Return the [X, Y] coordinate for the center point of the cell that contains the specified text.  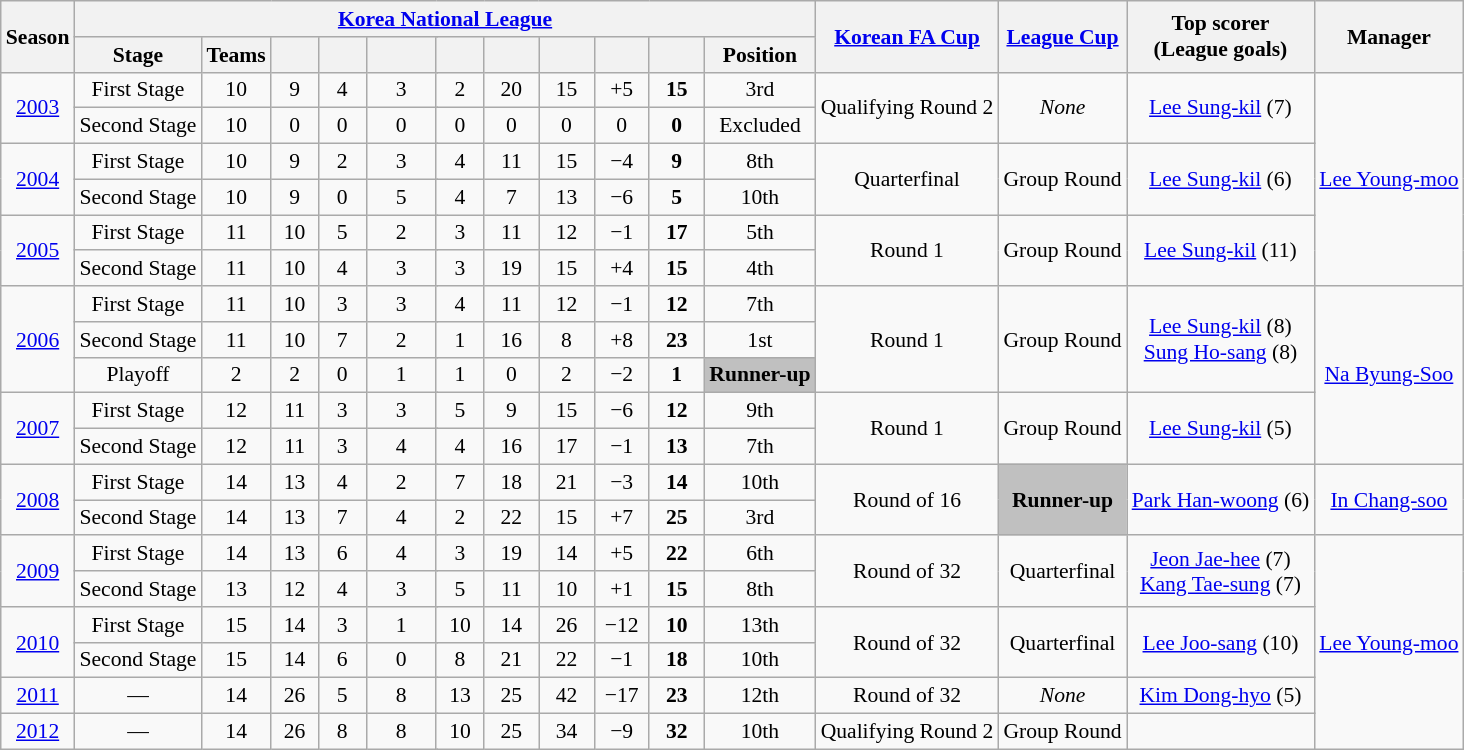
Lee Sung-kil (6) [1221, 180]
Lee Sung-kil (5) [1221, 428]
2004 [38, 180]
Jeon Jae-hee (7) Kang Tae-sung (7) [1221, 572]
Stage [138, 55]
20 [512, 90]
Lee Joo-sang (10) [1221, 642]
2009 [38, 572]
2012 [38, 732]
5th [760, 233]
−12 [622, 625]
Korea National League [444, 19]
2007 [38, 428]
2008 [38, 500]
In Chang-soo [1388, 500]
+7 [622, 518]
Top scorer (League goals) [1221, 36]
Teams [236, 55]
2011 [38, 696]
Park Han-woong (6) [1221, 500]
1st [760, 340]
−3 [622, 482]
Season [38, 36]
9th [760, 411]
Excluded [760, 126]
6th [760, 554]
Kim Dong-hyo (5) [1221, 696]
32 [676, 732]
2005 [38, 250]
+4 [622, 269]
−2 [622, 375]
Korean FA Cup [908, 36]
42 [566, 696]
Na Byung-Soo [1388, 375]
Position [760, 55]
Lee Sung-kil (8) Sung Ho-sang (8) [1221, 340]
Manager [1388, 36]
League Cup [1062, 36]
4th [760, 269]
2003 [38, 108]
Lee Sung-kil (11) [1221, 250]
−4 [622, 162]
Round of 16 [908, 500]
−9 [622, 732]
2010 [38, 642]
13th [760, 625]
Playoff [138, 375]
34 [566, 732]
+1 [622, 589]
2006 [38, 340]
−17 [622, 696]
+8 [622, 340]
Lee Sung-kil (7) [1221, 108]
12th [760, 696]
